Return the [x, y] coordinate for the center point of the cell that contains the specified text.  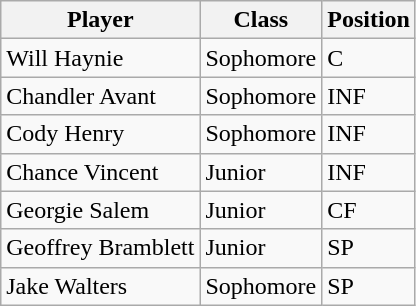
Jake Walters [100, 286]
Georgie Salem [100, 210]
Player [100, 20]
Chandler Avant [100, 96]
Position [369, 20]
Will Haynie [100, 58]
CF [369, 210]
Geoffrey Bramblett [100, 248]
C [369, 58]
Class [261, 20]
Cody Henry [100, 134]
Chance Vincent [100, 172]
